Return (X, Y) of the center of cell containing provided text 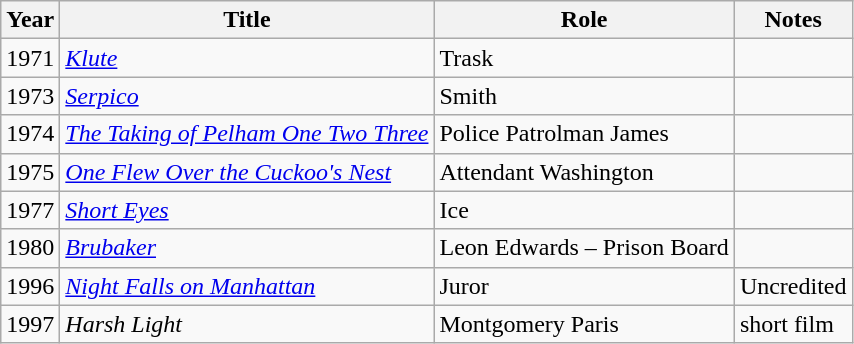
1977 (30, 210)
Brubaker (247, 248)
Harsh Light (247, 324)
1975 (30, 172)
Montgomery Paris (584, 324)
Klute (247, 58)
short film (793, 324)
Short Eyes (247, 210)
1974 (30, 134)
Year (30, 20)
One Flew Over the Cuckoo's Nest (247, 172)
Smith (584, 96)
Juror (584, 286)
Night Falls on Manhattan (247, 286)
Attendant Washington (584, 172)
Trask (584, 58)
Title (247, 20)
1973 (30, 96)
Role (584, 20)
Leon Edwards – Prison Board (584, 248)
1971 (30, 58)
1980 (30, 248)
Uncredited (793, 286)
Serpico (247, 96)
1996 (30, 286)
1997 (30, 324)
Police Patrolman James (584, 134)
The Taking of Pelham One Two Three (247, 134)
Ice (584, 210)
Notes (793, 20)
